Search for the cell housing the specified text and yield its [x, y] center coordinate. 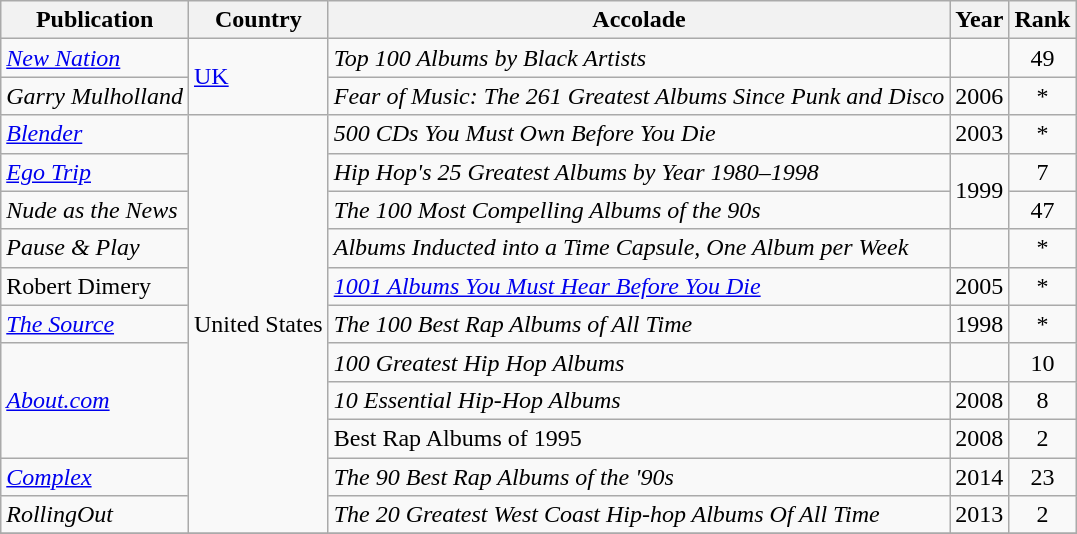
The 90 Best Rap Albums of the '90s [639, 477]
49 [1042, 58]
8 [1042, 400]
47 [1042, 210]
Country [258, 20]
2003 [980, 134]
2005 [980, 286]
Pause & Play [95, 248]
10 Essential Hip-Hop Albums [639, 400]
Fear of Music: The 261 Greatest Albums Since Punk and Disco [639, 96]
10 [1042, 362]
RollingOut [95, 515]
2013 [980, 515]
Ego Trip [95, 172]
The 100 Most Compelling Albums of the 90s [639, 210]
The Source [95, 324]
Nude as the News [95, 210]
Albums Inducted into a Time Capsule, One Album per Week [639, 248]
Robert Dimery [95, 286]
UK [258, 77]
2006 [980, 96]
7 [1042, 172]
1999 [980, 191]
The 20 Greatest West Coast Hip-hop Albums Of All Time [639, 515]
100 Greatest Hip Hop Albums [639, 362]
Hip Hop's 25 Greatest Albums by Year 1980–1998 [639, 172]
Garry Mulholland [95, 96]
Complex [95, 477]
1001 Albums You Must Hear Before You Die [639, 286]
Publication [95, 20]
23 [1042, 477]
United States [258, 324]
About.com [95, 400]
New Nation [95, 58]
1998 [980, 324]
The 100 Best Rap Albums of All Time [639, 324]
2014 [980, 477]
Accolade [639, 20]
Best Rap Albums of 1995 [639, 438]
500 CDs You Must Own Before You Die [639, 134]
Blender [95, 134]
Year [980, 20]
Top 100 Albums by Black Artists [639, 58]
Rank [1042, 20]
